Return the [x, y] coordinate for the center point of the cell that contains the specified text.  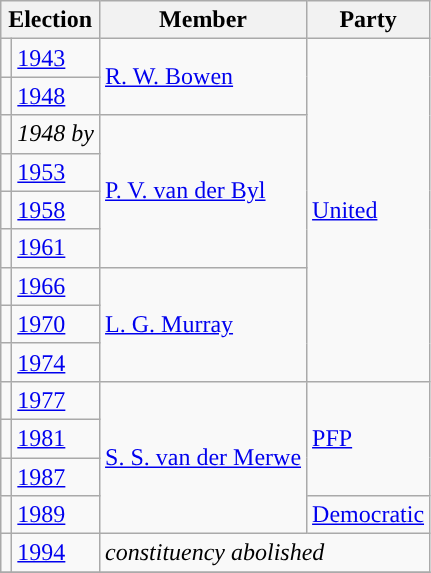
Member [204, 20]
L. G. Murray [204, 324]
1977 [56, 400]
1961 [56, 248]
R. W. Bowen [204, 77]
1943 [56, 58]
1948 by [56, 134]
1958 [56, 210]
United [368, 210]
S. S. van der Merwe [204, 457]
1989 [56, 515]
1953 [56, 172]
1948 [56, 96]
Party [368, 20]
PFP [368, 438]
constituency abolished [265, 553]
P. V. van der Byl [204, 191]
1974 [56, 362]
Election [50, 20]
1981 [56, 438]
1970 [56, 324]
Democratic [368, 515]
1994 [56, 553]
1966 [56, 286]
1987 [56, 477]
